Locate the cell with the specified text and output its [X, Y] center coordinate. 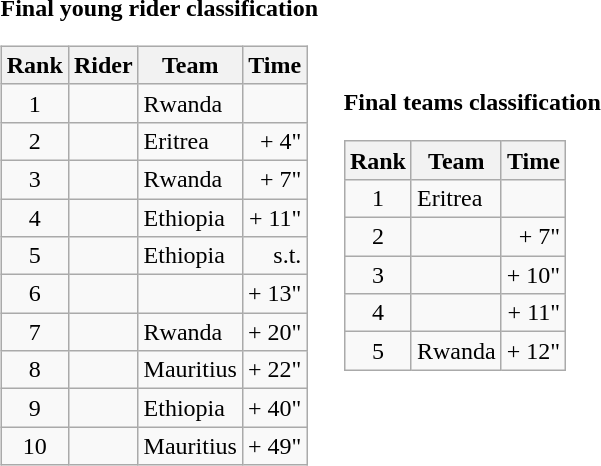
9 [34, 408]
6 [34, 294]
7 [34, 332]
+ 49" [274, 446]
+ 10" [533, 275]
+ 40" [274, 408]
Rider [103, 65]
8 [34, 370]
s.t. [274, 256]
+ 4" [274, 141]
+ 12" [533, 351]
+ 20" [274, 332]
+ 13" [274, 294]
10 [34, 446]
+ 22" [274, 370]
